For the text-containing cell, return its midpoint in (x, y) coordinate format. 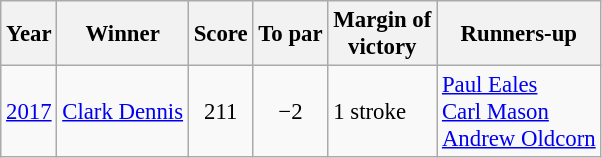
Runners-up (519, 34)
Year (29, 34)
Score (220, 34)
−2 (290, 112)
211 (220, 112)
Margin ofvictory (382, 34)
Clark Dennis (122, 112)
2017 (29, 112)
Paul Eales Carl Mason Andrew Oldcorn (519, 112)
1 stroke (382, 112)
Winner (122, 34)
To par (290, 34)
